Detect which cell encompasses the target text, then output its (X, Y) center coordinate. 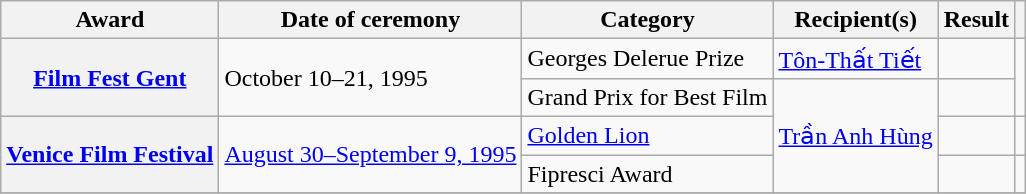
Award (110, 20)
Category (648, 20)
Venice Film Festival (110, 154)
Tôn-Thất Tiết (856, 59)
Fipresci Award (648, 173)
Film Fest Gent (110, 78)
Result (976, 20)
October 10–21, 1995 (370, 78)
Golden Lion (648, 135)
August 30–September 9, 1995 (370, 154)
Recipient(s) (856, 20)
Grand Prix for Best Film (648, 97)
Date of ceremony (370, 20)
Trần Anh Hùng (856, 135)
Georges Delerue Prize (648, 59)
